Detect which cell encompasses the target text, then output its [X, Y] center coordinate. 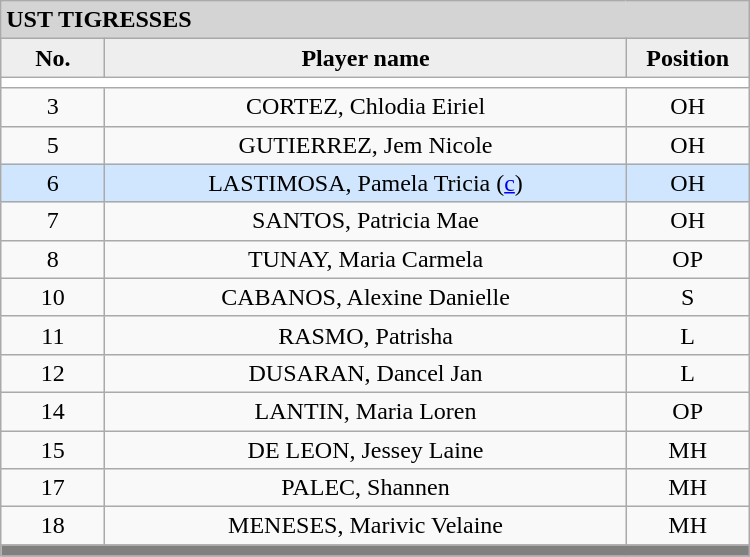
No. [53, 58]
DE LEON, Jessey Laine [366, 449]
UST TIGRESSES [375, 20]
8 [53, 259]
17 [53, 488]
LASTIMOSA, Pamela Tricia (c) [366, 183]
GUTIERREZ, Jem Nicole [366, 145]
DUSARAN, Dancel Jan [366, 373]
SANTOS, Patricia Mae [366, 221]
3 [53, 107]
MENESES, Marivic Velaine [366, 526]
6 [53, 183]
15 [53, 449]
Position [688, 58]
PALEC, Shannen [366, 488]
10 [53, 297]
7 [53, 221]
RASMO, Patrisha [366, 335]
5 [53, 145]
S [688, 297]
14 [53, 411]
CABANOS, Alexine Danielle [366, 297]
LANTIN, Maria Loren [366, 411]
CORTEZ, Chlodia Eiriel [366, 107]
11 [53, 335]
TUNAY, Maria Carmela [366, 259]
18 [53, 526]
Player name [366, 58]
12 [53, 373]
